Locate the cell with the specified text and output its (x, y) center coordinate. 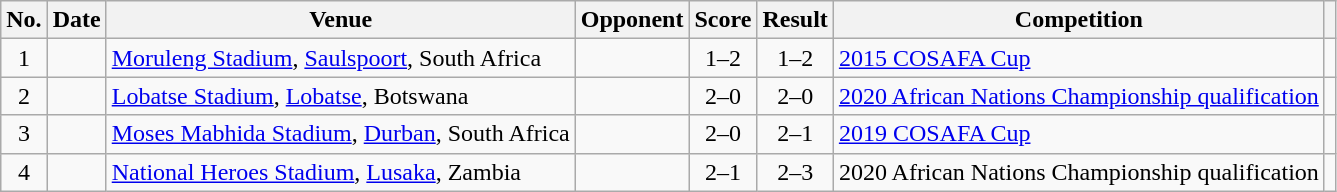
Lobatse Stadium, Lobatse, Botswana (340, 96)
Opponent (632, 20)
National Heroes Stadium, Lusaka, Zambia (340, 172)
Venue (340, 20)
2019 COSAFA Cup (1078, 134)
3 (24, 134)
Competition (1078, 20)
2 (24, 96)
Score (723, 20)
Result (795, 20)
Date (76, 20)
1 (24, 58)
4 (24, 172)
2–3 (795, 172)
Moses Mabhida Stadium, Durban, South Africa (340, 134)
2015 COSAFA Cup (1078, 58)
Moruleng Stadium, Saulspoort, South Africa (340, 58)
No. (24, 20)
